Capture the cell that displays the provided text and extract its (x, y) central coordinate. 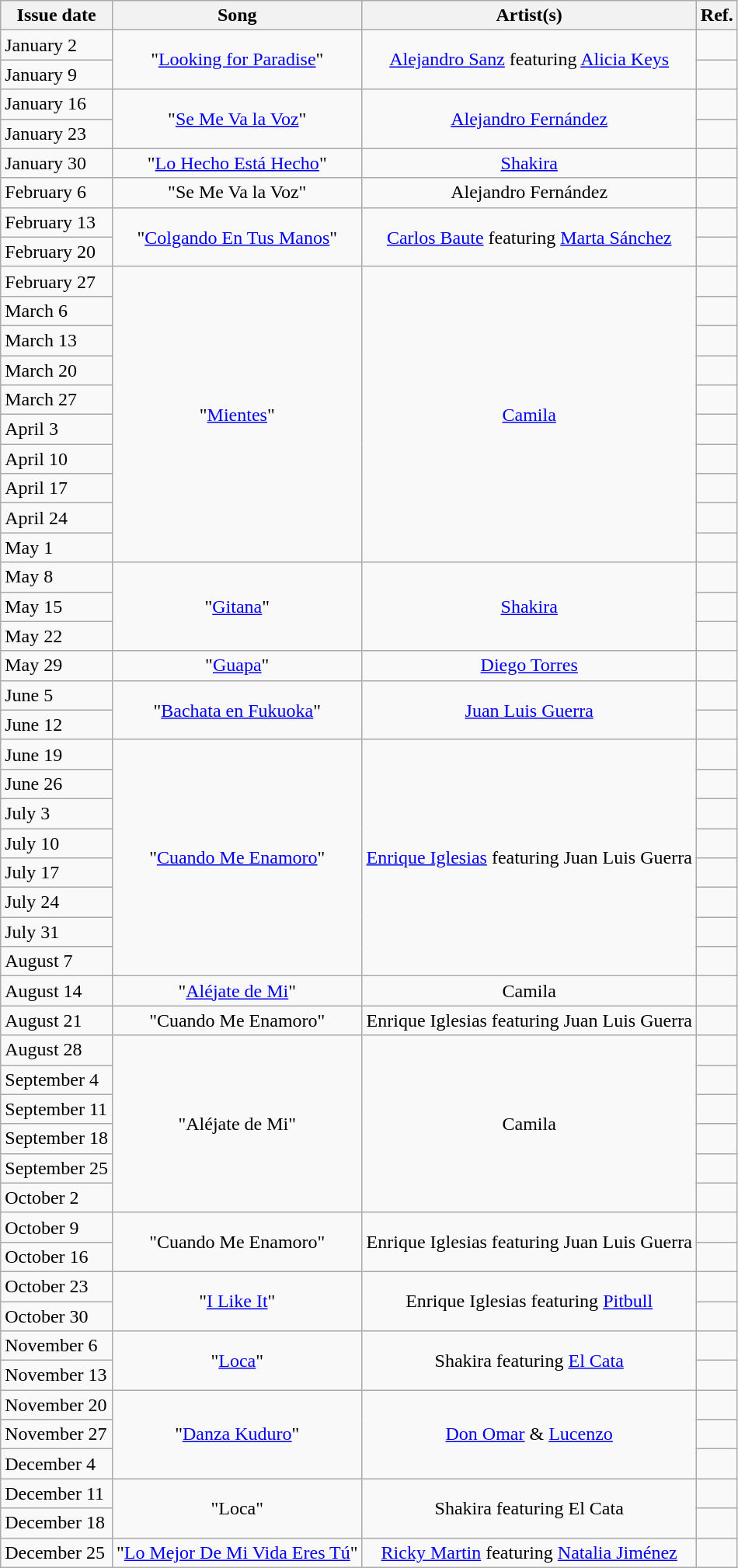
"Lo Mejor De Mi Vida Eres Tú" (237, 1552)
December 25 (57, 1552)
February 20 (57, 252)
March 20 (57, 370)
October 16 (57, 1257)
August 21 (57, 1020)
July 17 (57, 873)
"Danza Kuduro" (237, 1434)
Don Omar & Lucenzo (529, 1434)
December 4 (57, 1464)
"Lo Hecho Está Hecho" (237, 163)
May 8 (57, 577)
June 12 (57, 725)
December 11 (57, 1493)
March 27 (57, 400)
July 31 (57, 932)
Ricky Martin featuring Natalia Jiménez (529, 1552)
May 15 (57, 607)
Song (237, 16)
September 18 (57, 1139)
"Gitana" (237, 607)
February 6 (57, 193)
July 24 (57, 902)
October 9 (57, 1227)
April 17 (57, 488)
May 1 (57, 548)
July 10 (57, 843)
Carlos Baute featuring Marta Sánchez (529, 237)
Alejandro Sanz featuring Alicia Keys (529, 60)
January 30 (57, 163)
February 27 (57, 281)
January 9 (57, 75)
July 3 (57, 813)
"Looking for Paradise" (237, 60)
October 23 (57, 1286)
Enrique Iglesias featuring Pitbull (529, 1301)
November 20 (57, 1405)
August 7 (57, 961)
June 19 (57, 754)
May 29 (57, 666)
"Colgando En Tus Manos" (237, 237)
Artist(s) (529, 16)
September 11 (57, 1109)
November 6 (57, 1346)
January 16 (57, 104)
December 18 (57, 1523)
April 24 (57, 518)
Issue date (57, 16)
June 26 (57, 784)
October 2 (57, 1198)
November 13 (57, 1375)
February 13 (57, 222)
"Guapa" (237, 666)
January 2 (57, 45)
"I Like It" (237, 1301)
August 28 (57, 1050)
September 25 (57, 1168)
January 23 (57, 134)
August 14 (57, 991)
March 6 (57, 311)
Ref. (716, 16)
October 30 (57, 1316)
November 27 (57, 1434)
"Bachata en Fukuoka" (237, 710)
April 3 (57, 429)
April 10 (57, 459)
June 5 (57, 695)
Juan Luis Guerra (529, 710)
September 4 (57, 1080)
"Mientes" (237, 415)
May 22 (57, 636)
Diego Torres (529, 666)
March 13 (57, 340)
